Scan for the cell matching the given text and deliver its (x, y) coordinate at center. 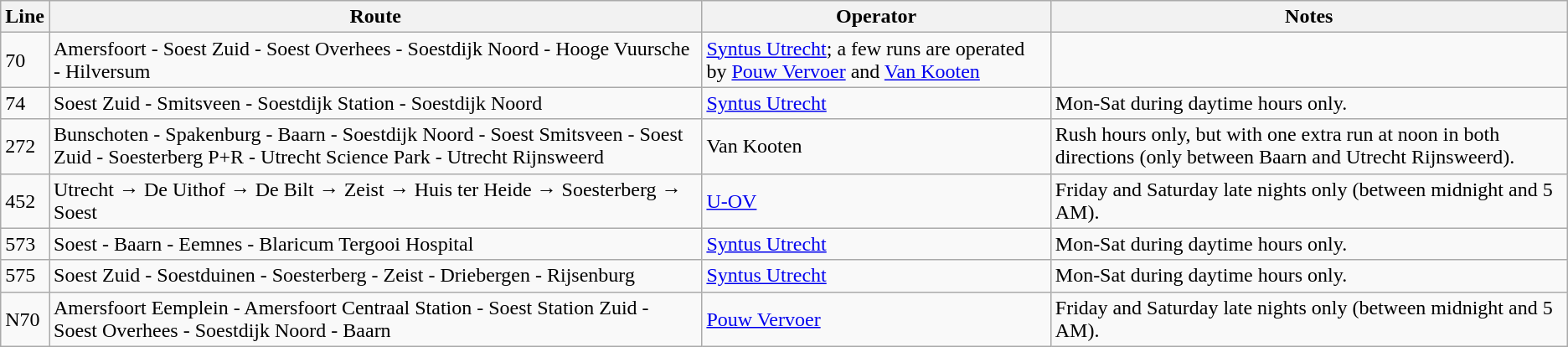
Rush hours only, but with one extra run at noon in both directions (only between Baarn and Utrecht Rijnsweerd). (1308, 146)
U-OV (876, 201)
272 (25, 146)
Pouw Vervoer (876, 319)
74 (25, 103)
Utrecht → De Uithof → De Bilt → Zeist → Huis ter Heide → Soesterberg → Soest (375, 201)
Amersfoort Eemplein - Amersfoort Centraal Station - Soest Station Zuid - Soest Overhees - Soestdijk Noord - Baarn (375, 319)
Soest Zuid - Soestduinen - Soesterberg - Zeist - Driebergen - Rijsenburg (375, 276)
Van Kooten (876, 146)
70 (25, 60)
575 (25, 276)
452 (25, 201)
Route (375, 17)
Operator (876, 17)
Line (25, 17)
Notes (1308, 17)
Soest - Baarn - Eemnes - Blaricum Tergooi Hospital (375, 244)
573 (25, 244)
Soest Zuid - Smitsveen - Soestdijk Station - Soestdijk Noord (375, 103)
Syntus Utrecht; a few runs are operated by Pouw Vervoer and Van Kooten (876, 60)
N70 (25, 319)
Amersfoort - Soest Zuid - Soest Overhees - Soestdijk Noord - Hooge Vuursche - Hilversum (375, 60)
Bunschoten - Spakenburg - Baarn - Soestdijk Noord - Soest Smitsveen - Soest Zuid - Soesterberg P+R - Utrecht Science Park - Utrecht Rijnsweerd (375, 146)
